Find where the given text appears and provide that cell's center as (X, Y) coordinate. 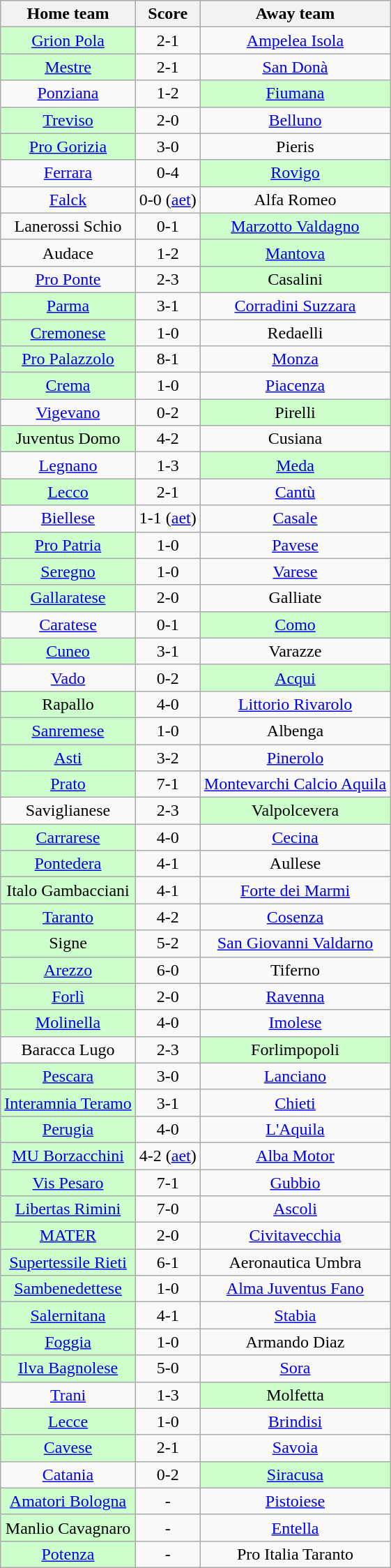
Pontedera (68, 864)
Legnano (68, 465)
0-4 (167, 173)
Stabia (295, 1315)
Audace (68, 253)
Cremonese (68, 333)
Vis Pesaro (68, 1183)
Siracusa (295, 1474)
Cavese (68, 1448)
Potenza (68, 1554)
Forlimpopoli (295, 1050)
Tiferno (295, 970)
Sanremese (68, 731)
MU Borzacchini (68, 1156)
Civitavecchia (295, 1236)
Armando Diaz (295, 1342)
L'Aquila (295, 1129)
Monza (295, 359)
Pieris (295, 147)
Falck (68, 200)
Cuneo (68, 651)
Juventus Domo (68, 439)
Valpolcevera (295, 811)
Ferrara (68, 173)
Redaelli (295, 333)
Cusiana (295, 439)
Crema (68, 386)
Corradini Suzzara (295, 306)
Ravenna (295, 996)
Rovigo (295, 173)
Pirelli (295, 412)
Caratese (68, 625)
Pro Palazzolo (68, 359)
Chieti (295, 1103)
Albenga (295, 731)
Prato (68, 784)
Cosenza (295, 917)
Pro Patria (68, 545)
Supertessile Rieti (68, 1262)
Galliate (295, 598)
Grion Pola (68, 40)
Pro Gorizia (68, 147)
Acqui (295, 678)
Meda (295, 465)
5-0 (167, 1368)
Salernitana (68, 1315)
Cecina (295, 837)
Littorio Rivarolo (295, 704)
Fiumana (295, 94)
4-2 (aet) (167, 1156)
Piacenza (295, 386)
Mantova (295, 253)
Ponziana (68, 94)
Home team (68, 14)
Marzotto Valdagno (295, 226)
Taranto (68, 917)
MATER (68, 1236)
Montevarchi Calcio Aquila (295, 784)
5-2 (167, 943)
Brindisi (295, 1421)
3-2 (167, 757)
Lanciano (295, 1076)
Carrarese (68, 837)
Parma (68, 306)
Pavese (295, 545)
Pistoiese (295, 1501)
Catania (68, 1474)
San Giovanni Valdarno (295, 943)
Vigevano (68, 412)
Sora (295, 1368)
Varese (295, 572)
San Donà (295, 67)
Treviso (68, 120)
Saviglianese (68, 811)
Vado (68, 678)
Ampelea Isola (295, 40)
Amatori Bologna (68, 1501)
Manlio Cavagnaro (68, 1528)
Ascoli (295, 1209)
0-0 (aet) (167, 200)
Casale (295, 518)
Seregno (68, 572)
Imolese (295, 1023)
Varazze (295, 651)
Pinerolo (295, 757)
Pro Ponte (68, 279)
Ilva Bagnolese (68, 1368)
1-1 (aet) (167, 518)
Mestre (68, 67)
Belluno (295, 120)
Lecce (68, 1421)
Sambenedettese (68, 1289)
Libertas Rimini (68, 1209)
Lecco (68, 492)
Rapallo (68, 704)
Aeronautica Umbra (295, 1262)
Away team (295, 14)
Forte dei Marmi (295, 890)
Molfetta (295, 1395)
6-0 (167, 970)
Foggia (68, 1342)
Alfa Romeo (295, 200)
Casalini (295, 279)
Pescara (68, 1076)
Aullese (295, 864)
Italo Gambacciani (68, 890)
Como (295, 625)
Molinella (68, 1023)
Savoia (295, 1448)
Forlì (68, 996)
Score (167, 14)
Baracca Lugo (68, 1050)
Lanerossi Schio (68, 226)
Biellese (68, 518)
Entella (295, 1528)
7-0 (167, 1209)
Arezzo (68, 970)
Alba Motor (295, 1156)
Asti (68, 757)
6-1 (167, 1262)
Interamnia Teramo (68, 1103)
Gallaratese (68, 598)
Gubbio (295, 1183)
Pro Italia Taranto (295, 1554)
8-1 (167, 359)
Cantù (295, 492)
Alma Juventus Fano (295, 1289)
Trani (68, 1395)
Perugia (68, 1129)
Signe (68, 943)
